Locate the cell with the specified text and output its [X, Y] center coordinate. 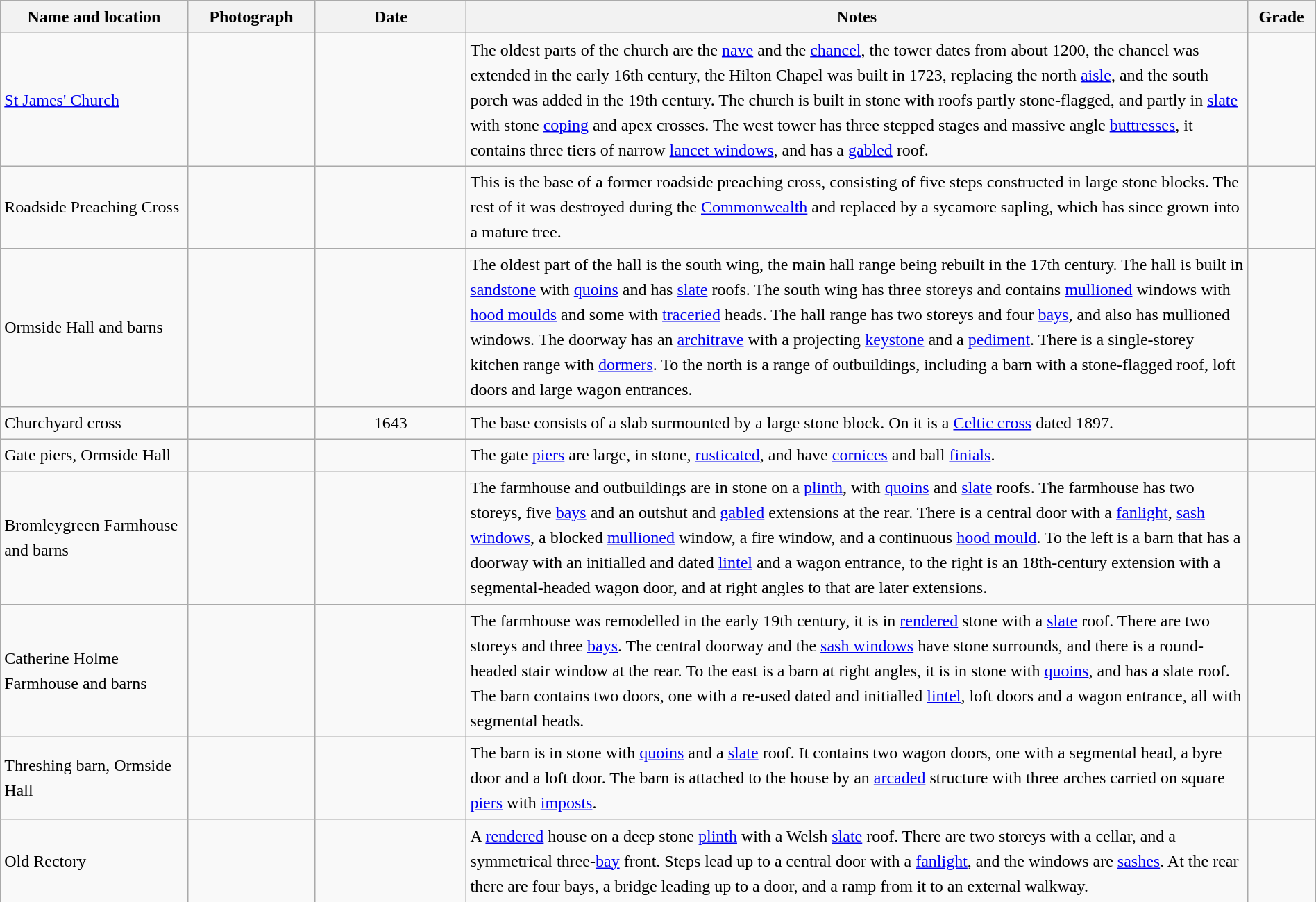
The base consists of a slab surmounted by a large stone block. On it is a Celtic cross dated 1897. [857, 422]
Ormside Hall and barns [94, 328]
Grade [1281, 17]
Catherine Holme Farmhouse and barns [94, 671]
Gate piers, Ormside Hall [94, 456]
The gate piers are large, in stone, rusticated, and have cornices and ball finials. [857, 456]
Threshing barn, Ormside Hall [94, 778]
Churchyard cross [94, 422]
St James' Church [94, 100]
1643 [391, 422]
Roadside Preaching Cross [94, 207]
Old Rectory [94, 861]
Name and location [94, 17]
Photograph [251, 17]
Notes [857, 17]
Date [391, 17]
Bromleygreen Farmhouse and barns [94, 537]
